Return the (x, y) coordinate for the center point of the cell that contains the specified text.  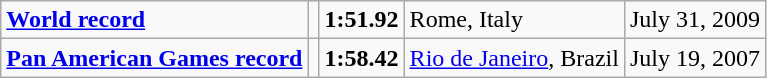
World record (154, 20)
Rio de Janeiro, Brazil (514, 58)
1:51.92 (362, 20)
Rome, Italy (514, 20)
1:58.42 (362, 58)
July 19, 2007 (694, 58)
Pan American Games record (154, 58)
July 31, 2009 (694, 20)
